From the cell containing the given text, extract its center point as [x, y] coordinate. 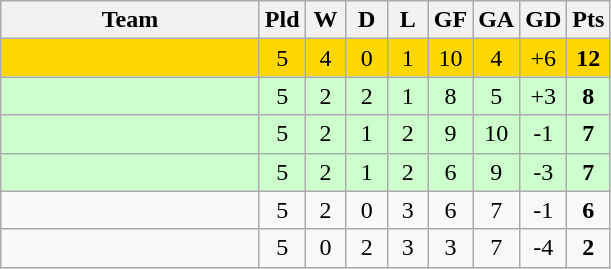
Pts [588, 20]
GD [544, 20]
+3 [544, 96]
Pld [282, 20]
L [408, 20]
-4 [544, 248]
12 [588, 58]
-3 [544, 172]
+6 [544, 58]
D [366, 20]
Team [130, 20]
GA [496, 20]
GF [450, 20]
W [326, 20]
